Capture the cell that displays the provided text and extract its (X, Y) central coordinate. 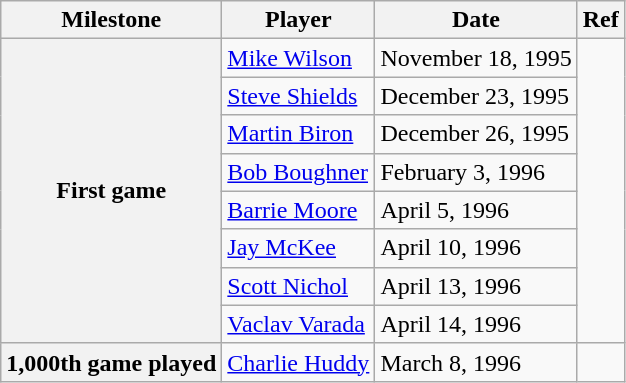
Steve Shields (298, 96)
April 5, 1996 (476, 210)
November 18, 1995 (476, 58)
Player (298, 20)
March 8, 1996 (476, 362)
Martin Biron (298, 134)
Ref (600, 20)
Mike Wilson (298, 58)
Jay McKee (298, 248)
First game (112, 191)
April 10, 1996 (476, 248)
December 26, 1995 (476, 134)
Scott Nichol (298, 286)
Milestone (112, 20)
Date (476, 20)
February 3, 1996 (476, 172)
April 13, 1996 (476, 286)
April 14, 1996 (476, 324)
Charlie Huddy (298, 362)
Barrie Moore (298, 210)
1,000th game played (112, 362)
Vaclav Varada (298, 324)
December 23, 1995 (476, 96)
Bob Boughner (298, 172)
